For the text-containing cell, return its midpoint in (x, y) coordinate format. 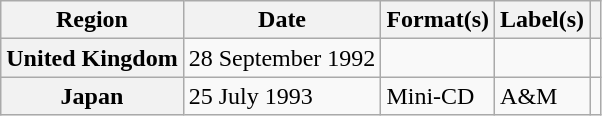
Label(s) (542, 20)
Format(s) (438, 20)
Date (282, 20)
Region (92, 20)
A&M (542, 96)
United Kingdom (92, 58)
Mini-CD (438, 96)
Japan (92, 96)
25 July 1993 (282, 96)
28 September 1992 (282, 58)
